Return [X, Y] of the center of cell containing provided text 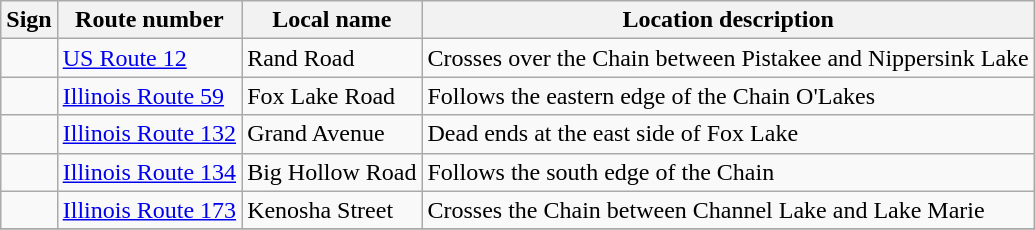
Fox Lake Road [332, 96]
Big Hollow Road [332, 172]
Local name [332, 20]
Rand Road [332, 58]
Location description [728, 20]
Follows the south edge of the Chain [728, 172]
Crosses the Chain between Channel Lake and Lake Marie [728, 210]
Follows the eastern edge of the Chain O'Lakes [728, 96]
Kenosha Street [332, 210]
Route number [149, 20]
Illinois Route 173 [149, 210]
Grand Avenue [332, 134]
Sign [29, 20]
Crosses over the Chain between Pistakee and Nippersink Lake [728, 58]
Illinois Route 134 [149, 172]
US Route 12 [149, 58]
Dead ends at the east side of Fox Lake [728, 134]
Illinois Route 132 [149, 134]
Illinois Route 59 [149, 96]
